Identify which cell holds the provided text, then report its (x, y) central coordinate. 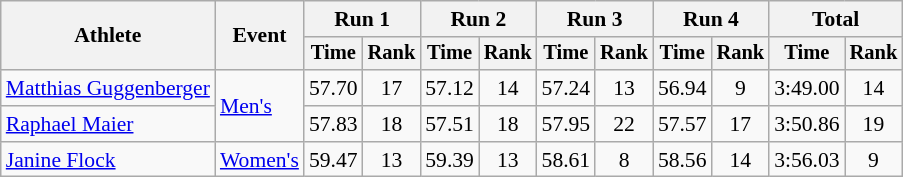
57.12 (450, 88)
57.95 (566, 124)
57.70 (334, 88)
Run 1 (362, 19)
57.83 (334, 124)
Raphael Maier (108, 124)
13 (624, 88)
57.51 (450, 124)
Run 2 (478, 19)
Run 3 (595, 19)
9 (741, 88)
57.24 (566, 88)
Matthias Guggenberger (108, 88)
Run 4 (711, 19)
Event (260, 36)
57.57 (682, 124)
56.94 (682, 88)
3:50.86 (806, 124)
Men's (260, 106)
Athlete (108, 36)
3:49.00 (806, 88)
19 (874, 124)
Total (836, 19)
22 (624, 124)
